Provide the [x, y] coordinate of the cell's center where the given text is located.  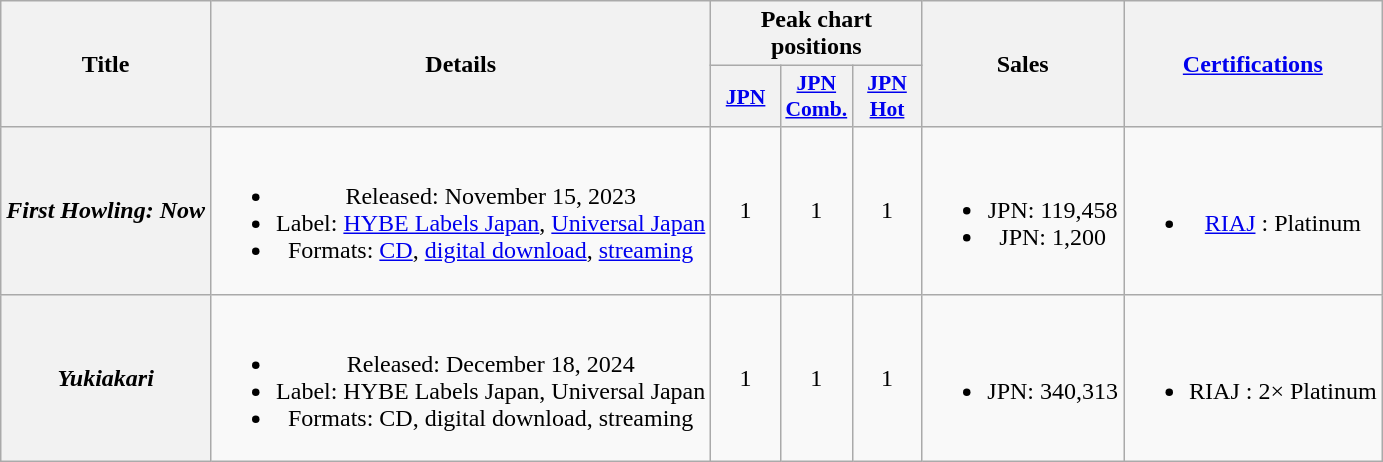
JPN: 340,313 [1023, 378]
RIAJ : 2× Platinum [1254, 378]
Peak chart positions [816, 34]
RIAJ : Platinum [1254, 210]
Details [461, 64]
Certifications [1254, 64]
JPNHot [887, 96]
JPN [746, 96]
Sales [1023, 64]
Released: November 15, 2023Label: HYBE Labels Japan, Universal JapanFormats: CD, digital download, streaming [461, 210]
Yukiakari [106, 378]
First Howling: Now [106, 210]
Released: December 18, 2024Label: HYBE Labels Japan, Universal JapanFormats: CD, digital download, streaming [461, 378]
JPNComb. [816, 96]
Title [106, 64]
JPN: 119,458 JPN: 1,200 [1023, 210]
